For the text-containing cell, return its midpoint in (X, Y) coordinate format. 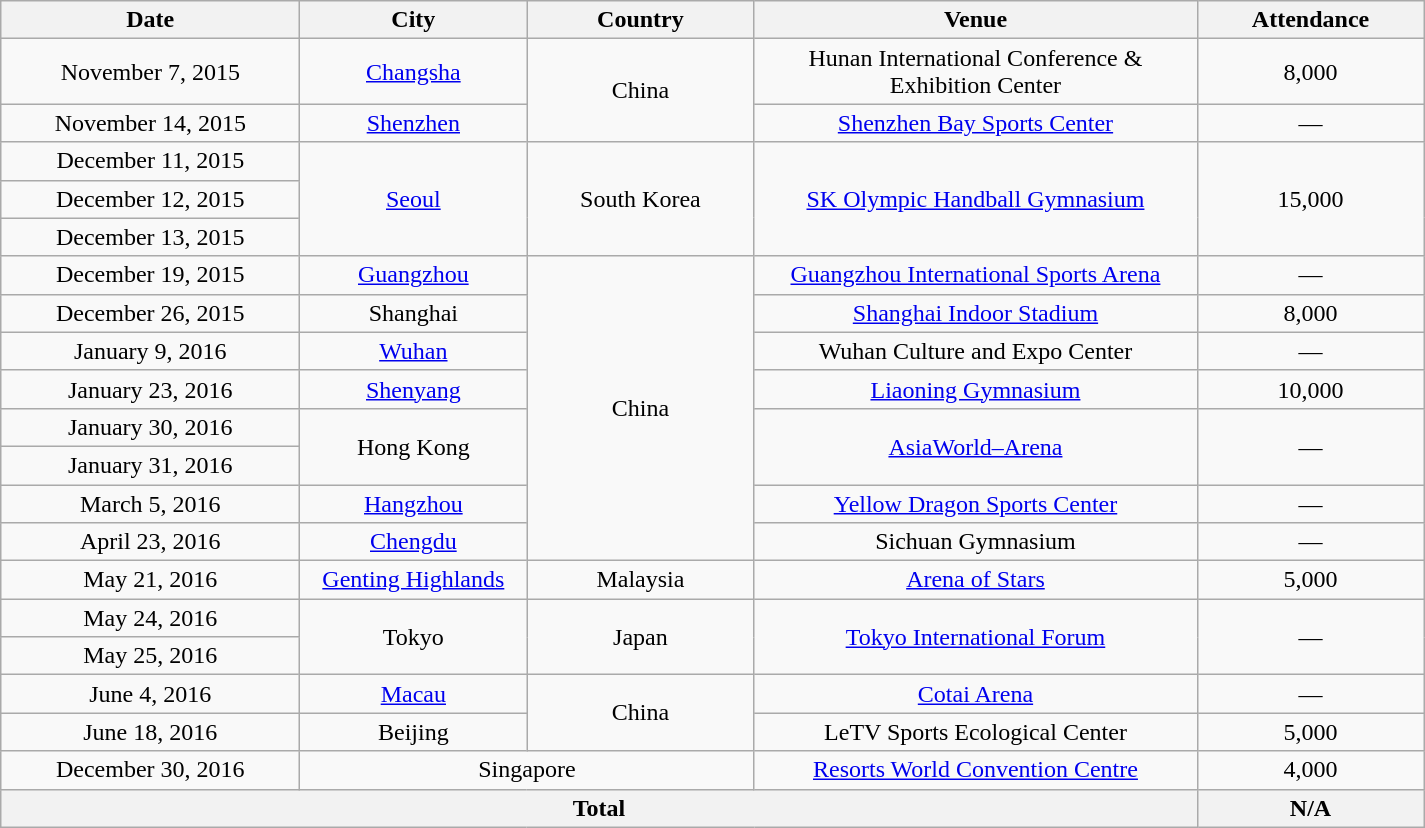
January 9, 2016 (150, 351)
Date (150, 20)
Shanghai Indoor Stadium (976, 313)
June 18, 2016 (150, 732)
December 26, 2015 (150, 313)
Shenyang (414, 389)
Liaoning Gymnasium (976, 389)
Cotai Arena (976, 694)
LeTV Sports Ecological Center (976, 732)
Tokyo International Forum (976, 637)
South Korea (640, 199)
4,000 (1310, 770)
December 13, 2015 (150, 237)
Shanghai (414, 313)
Chengdu (414, 542)
Guangzhou International Sports Arena (976, 275)
May 24, 2016 (150, 618)
Arena of Stars (976, 580)
Changsha (414, 72)
Beijing (414, 732)
January 31, 2016 (150, 465)
N/A (1310, 808)
November 7, 2015 (150, 72)
AsiaWorld–Arena (976, 446)
Total (599, 808)
SK Olympic Handball Gymnasium (976, 199)
10,000 (1310, 389)
Wuhan (414, 351)
Shenzhen Bay Sports Center (976, 123)
June 4, 2016 (150, 694)
November 14, 2015 (150, 123)
April 23, 2016 (150, 542)
December 11, 2015 (150, 161)
May 21, 2016 (150, 580)
Wuhan Culture and Expo Center (976, 351)
Resorts World Convention Centre (976, 770)
March 5, 2016 (150, 503)
City (414, 20)
15,000 (1310, 199)
Singapore (527, 770)
Japan (640, 637)
December 30, 2016 (150, 770)
January 30, 2016 (150, 427)
May 25, 2016 (150, 656)
December 12, 2015 (150, 199)
Malaysia (640, 580)
Country (640, 20)
Attendance (1310, 20)
Hunan International Conference & Exhibition Center (976, 72)
Yellow Dragon Sports Center (976, 503)
December 19, 2015 (150, 275)
Hong Kong (414, 446)
Macau (414, 694)
Tokyo (414, 637)
Shenzhen (414, 123)
Venue (976, 20)
Hangzhou (414, 503)
Guangzhou (414, 275)
Sichuan Gymnasium (976, 542)
Seoul (414, 199)
Genting Highlands (414, 580)
January 23, 2016 (150, 389)
